Output the [x, y] coordinate of the center of the cell containing the given text.  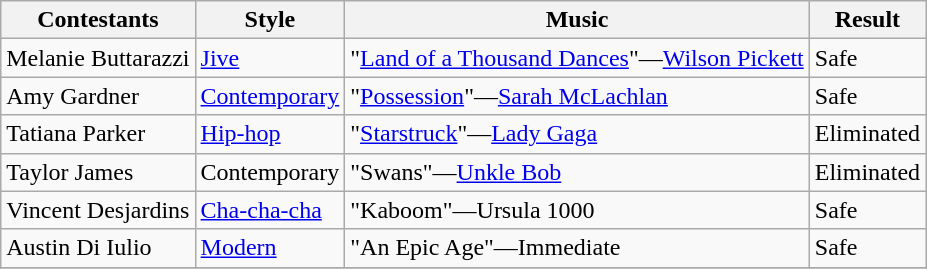
Tatiana Parker [98, 134]
Result [867, 20]
Austin Di Iulio [98, 248]
Contestants [98, 20]
"Kaboom"—Ursula 1000 [577, 210]
"Swans"—Unkle Bob [577, 172]
Taylor James [98, 172]
Vincent Desjardins [98, 210]
Modern [270, 248]
Cha-cha-cha [270, 210]
Jive [270, 58]
Music [577, 20]
Style [270, 20]
"Possession"—Sarah McLachlan [577, 96]
Melanie Buttarazzi [98, 58]
"An Epic Age"—Immediate [577, 248]
"Starstruck"—Lady Gaga [577, 134]
Hip-hop [270, 134]
Amy Gardner [98, 96]
"Land of a Thousand Dances"—Wilson Pickett [577, 58]
